Pinpoint the cell where the given text exists, returning its (X, Y) midpoint coordinate. 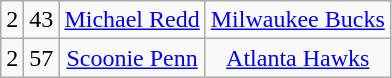
43 (42, 20)
Atlanta Hawks (298, 58)
Milwaukee Bucks (298, 20)
Scoonie Penn (132, 58)
57 (42, 58)
Michael Redd (132, 20)
